Extract the [x, y] coordinate from the center of the cell holding the provided text.  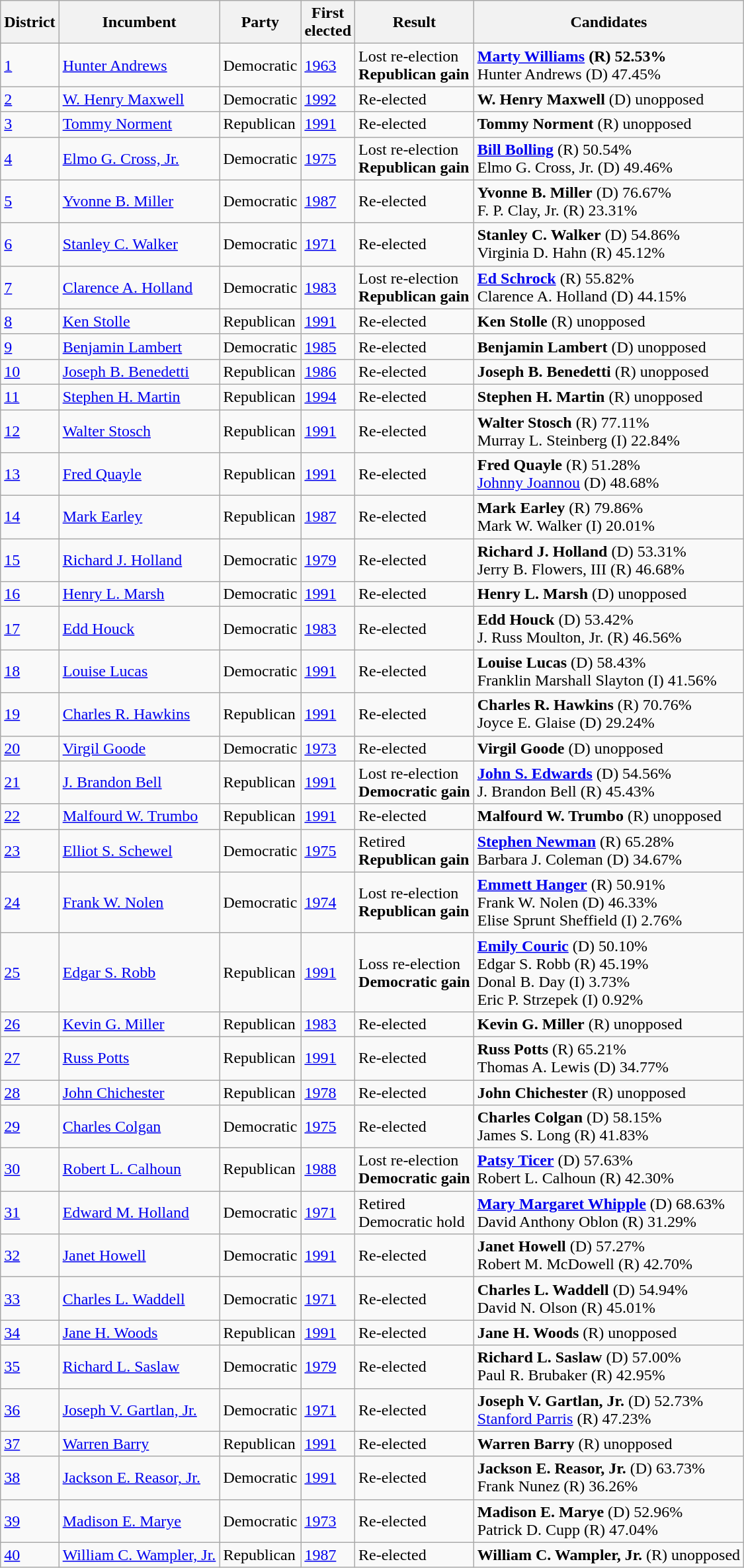
Yvonne B. Miller (D) 76.67%F. P. Clay, Jr. (R) 23.31% [608, 201]
1985 [328, 346]
Bill Bolling (R) 50.54%Elmo G. Cross, Jr. (D) 49.46% [608, 159]
Joseph B. Benedetti (R) unopposed [608, 372]
27 [30, 1058]
14 [30, 517]
1994 [328, 397]
21 [30, 783]
Marty Williams (R) 52.53%Hunter Andrews (D) 47.45% [608, 65]
Richard L. Saslaw [139, 1367]
Stephen Newman (R) 65.28%Barbara J. Coleman (D) 34.67% [608, 850]
Tommy Norment (R) unopposed [608, 124]
39 [30, 1520]
1988 [328, 1170]
Malfourd W. Trumbo [139, 816]
3 [30, 124]
36 [30, 1409]
Louise Lucas (D) 58.43%Franklin Marshall Slayton (I) 41.56% [608, 672]
Joseph B. Benedetti [139, 372]
Ken Stolle (R) unopposed [608, 321]
William C. Wampler, Jr. [139, 1555]
John Chichester [139, 1093]
Stanley C. Walker (D) 54.86%Virginia D. Hahn (R) 45.12% [608, 245]
Richard L. Saslaw (D) 57.00%Paul R. Brubaker (R) 42.95% [608, 1367]
16 [30, 594]
Kevin G. Miller [139, 1024]
Charles R. Hawkins (R) 70.76%Joyce E. Glaise (D) 29.24% [608, 714]
Patsy Ticer (D) 57.63%Robert L. Calhoun (R) 42.30% [608, 1170]
Joseph V. Gartlan, Jr. [139, 1409]
40 [30, 1555]
Loss re-electionDemocratic gain [415, 972]
13 [30, 475]
Charles R. Hawkins [139, 714]
Stanley C. Walker [139, 245]
18 [30, 672]
1978 [328, 1093]
1992 [328, 99]
Ken Stolle [139, 321]
1974 [328, 902]
Mary Margaret Whipple (D) 68.63%David Anthony Oblon (R) 31.29% [608, 1212]
Benjamin Lambert [139, 346]
W. Henry Maxwell (D) unopposed [608, 99]
Russ Potts [139, 1058]
11 [30, 397]
Charles L. Waddell (D) 54.94%David N. Olson (R) 45.01% [608, 1298]
J. Brandon Bell [139, 783]
Russ Potts (R) 65.21%Thomas A. Lewis (D) 34.77% [608, 1058]
29 [30, 1126]
Richard J. Holland [139, 561]
Stephen H. Martin (R) unopposed [608, 397]
Charles Colgan (D) 58.15%James S. Long (R) 41.83% [608, 1126]
5 [30, 201]
Edd Houck [139, 628]
6 [30, 245]
John Chichester (R) unopposed [608, 1093]
Joseph V. Gartlan, Jr. (D) 52.73%Stanford Parris (R) 47.23% [608, 1409]
Jackson E. Reasor, Jr. [139, 1478]
1 [30, 65]
1986 [328, 372]
22 [30, 816]
12 [30, 431]
33 [30, 1298]
9 [30, 346]
26 [30, 1024]
Walter Stosch (R) 77.11%Murray L. Steinberg (I) 22.84% [608, 431]
17 [30, 628]
Jackson E. Reasor, Jr. (D) 63.73%Frank Nunez (R) 36.26% [608, 1478]
Yvonne B. Miller [139, 201]
Incumbent [139, 22]
19 [30, 714]
Fred Quayle [139, 475]
Virgil Goode (D) unopposed [608, 748]
Ed Schrock (R) 55.82%Clarence A. Holland (D) 44.15% [608, 287]
34 [30, 1333]
Madison E. Marye (D) 52.96%Patrick D. Cupp (R) 47.04% [608, 1520]
Walter Stosch [139, 431]
7 [30, 287]
Janet Howell [139, 1256]
Elliot S. Schewel [139, 850]
25 [30, 972]
Fred Quayle (R) 51.28%Johnny Joannou (D) 48.68% [608, 475]
37 [30, 1444]
Charles Colgan [139, 1126]
31 [30, 1212]
Benjamin Lambert (D) unopposed [608, 346]
Malfourd W. Trumbo (R) unopposed [608, 816]
W. Henry Maxwell [139, 99]
Hunter Andrews [139, 65]
Virgil Goode [139, 748]
Edgar S. Robb [139, 972]
20 [30, 748]
35 [30, 1367]
Mark Earley [139, 517]
24 [30, 902]
Madison E. Marye [139, 1520]
Stephen H. Martin [139, 397]
10 [30, 372]
Clarence A. Holland [139, 287]
Charles L. Waddell [139, 1298]
8 [30, 321]
John S. Edwards (D) 54.56%J. Brandon Bell (R) 45.43% [608, 783]
Louise Lucas [139, 672]
1963 [328, 65]
Tommy Norment [139, 124]
Henry L. Marsh (D) unopposed [608, 594]
Firstelected [328, 22]
2 [30, 99]
Frank W. Nolen [139, 902]
38 [30, 1478]
Henry L. Marsh [139, 594]
28 [30, 1093]
Warren Barry [139, 1444]
Result [415, 22]
Mark Earley (R) 79.86%Mark W. Walker (I) 20.01% [608, 517]
William C. Wampler, Jr. (R) unopposed [608, 1555]
32 [30, 1256]
Janet Howell (D) 57.27%Robert M. McDowell (R) 42.70% [608, 1256]
Edd Houck (D) 53.42%J. Russ Moulton, Jr. (R) 46.56% [608, 628]
District [30, 22]
Candidates [608, 22]
Warren Barry (R) unopposed [608, 1444]
Jane H. Woods (R) unopposed [608, 1333]
Emily Couric (D) 50.10%Edgar S. Robb (R) 45.19%Donal B. Day (I) 3.73%Eric P. Strzepek (I) 0.92% [608, 972]
Robert L. Calhoun [139, 1170]
Jane H. Woods [139, 1333]
Emmett Hanger (R) 50.91%Frank W. Nolen (D) 46.33%Elise Sprunt Sheffield (I) 2.76% [608, 902]
Kevin G. Miller (R) unopposed [608, 1024]
Edward M. Holland [139, 1212]
Elmo G. Cross, Jr. [139, 159]
RetiredRepublican gain [415, 850]
RetiredDemocratic hold [415, 1212]
15 [30, 561]
30 [30, 1170]
23 [30, 850]
Party [261, 22]
Richard J. Holland (D) 53.31%Jerry B. Flowers, III (R) 46.68% [608, 561]
4 [30, 159]
